Scan for the cell matching the given text and deliver its [x, y] coordinate at center. 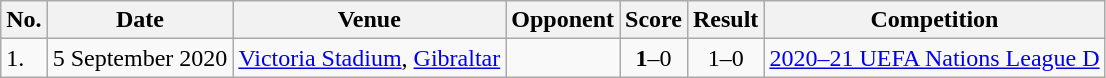
No. [24, 20]
1. [24, 58]
5 September 2020 [140, 58]
Competition [934, 20]
2020–21 UEFA Nations League D [934, 58]
Opponent [563, 20]
Date [140, 20]
Victoria Stadium, Gibraltar [370, 58]
Venue [370, 20]
Result [725, 20]
Score [654, 20]
